Identify which cell holds the provided text, then report its (X, Y) central coordinate. 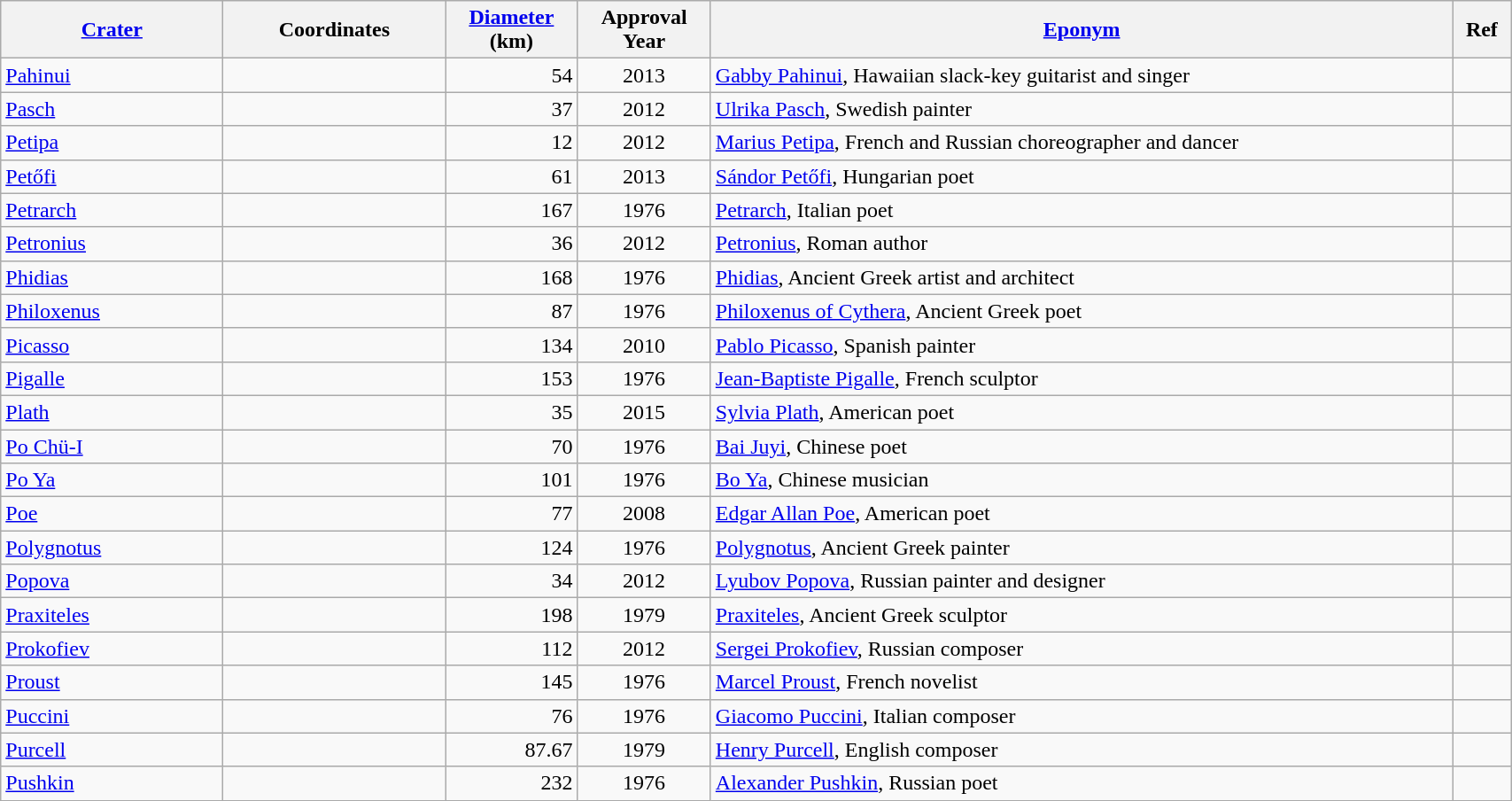
124 (512, 548)
Proust (112, 682)
167 (512, 210)
Philoxenus (112, 311)
Diameter(km) (512, 30)
Marius Petipa, French and Russian choreographer and dancer (1082, 143)
Sergei Prokofiev, Russian composer (1082, 649)
Giacomo Puccini, Italian composer (1082, 716)
153 (512, 378)
76 (512, 716)
Lyubov Popova, Russian painter and designer (1082, 581)
Prokofiev (112, 649)
Pasch (112, 109)
Petronius, Roman author (1082, 244)
168 (512, 277)
12 (512, 143)
Petrarch, Italian poet (1082, 210)
Phidias (112, 277)
145 (512, 682)
87 (512, 311)
Poe (112, 514)
Gabby Pahinui, Hawaiian slack-key guitarist and singer (1082, 75)
Purcell (112, 750)
2015 (644, 412)
Crater (112, 30)
Coordinates (335, 30)
Ulrika Pasch, Swedish painter (1082, 109)
Pahinui (112, 75)
101 (512, 480)
87.67 (512, 750)
Praxiteles, Ancient Greek sculptor (1082, 615)
Petipa (112, 143)
Petronius (112, 244)
Petőfi (112, 176)
Bai Juyi, Chinese poet (1082, 446)
Henry Purcell, English composer (1082, 750)
232 (512, 783)
Puccini (112, 716)
37 (512, 109)
70 (512, 446)
34 (512, 581)
Petrarch (112, 210)
Jean-Baptiste Pigalle, French sculptor (1082, 378)
2010 (644, 345)
Sándor Petőfi, Hungarian poet (1082, 176)
Popova (112, 581)
Edgar Allan Poe, American poet (1082, 514)
Alexander Pushkin, Russian poet (1082, 783)
Eponym (1082, 30)
134 (512, 345)
Phidias, Ancient Greek artist and architect (1082, 277)
Pushkin (112, 783)
ApprovalYear (644, 30)
198 (512, 615)
Polygnotus, Ancient Greek painter (1082, 548)
Pigalle (112, 378)
77 (512, 514)
Po Ya (112, 480)
Praxiteles (112, 615)
112 (512, 649)
36 (512, 244)
Bo Ya, Chinese musician (1082, 480)
54 (512, 75)
Pablo Picasso, Spanish painter (1082, 345)
Picasso (112, 345)
Po Chü-I (112, 446)
35 (512, 412)
Philoxenus of Cythera, Ancient Greek poet (1082, 311)
Plath (112, 412)
Sylvia Plath, American poet (1082, 412)
Ref (1482, 30)
61 (512, 176)
2008 (644, 514)
Marcel Proust, French novelist (1082, 682)
Polygnotus (112, 548)
